Return [X, Y] of the center of cell containing provided text 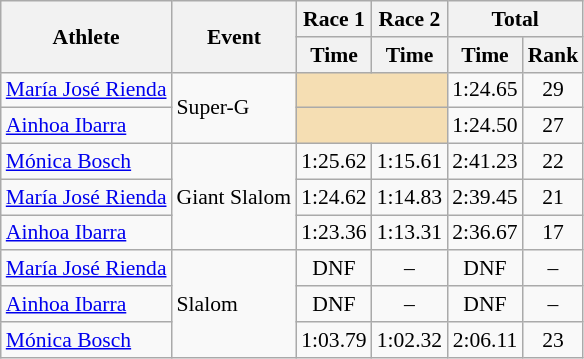
1:25.62 [334, 162]
22 [554, 162]
Race 2 [410, 19]
1:14.83 [410, 197]
1:24.65 [484, 90]
Slalom [234, 304]
2:36.67 [484, 233]
1:24.62 [334, 197]
Giant Slalom [234, 198]
21 [554, 197]
1:13.31 [410, 233]
1:03.79 [334, 340]
1:15.61 [410, 162]
1:02.32 [410, 340]
Athlete [86, 36]
2:06.11 [484, 340]
2:39.45 [484, 197]
29 [554, 90]
1:23.36 [334, 233]
Race 1 [334, 19]
17 [554, 233]
27 [554, 126]
Rank [554, 55]
23 [554, 340]
2:41.23 [484, 162]
Super-G [234, 108]
Total [515, 19]
1:24.50 [484, 126]
Event [234, 36]
